Return the [x, y] coordinate for the center point of the cell that contains the specified text.  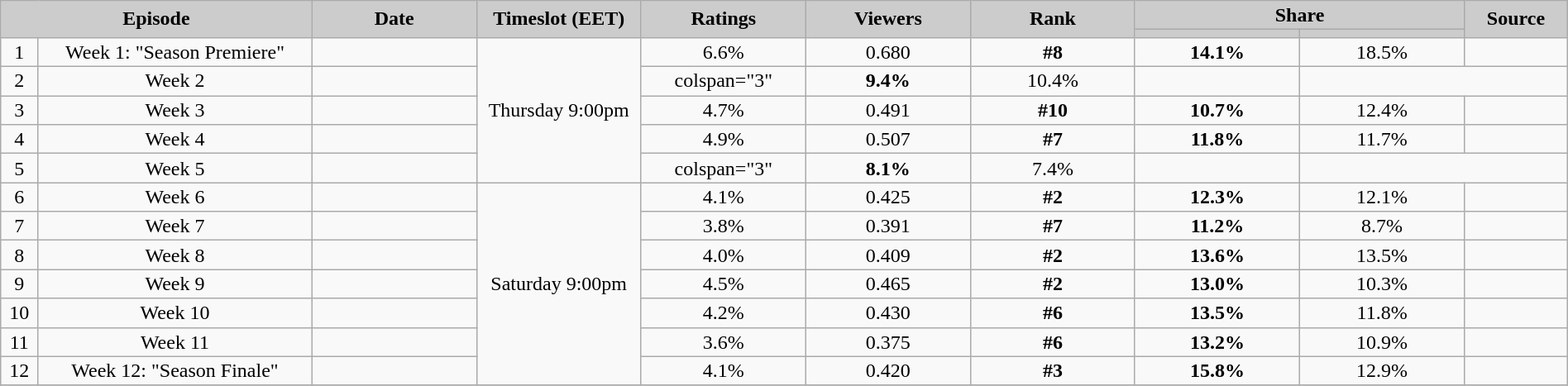
Date [394, 20]
Rank [1052, 20]
Week 12: "Season Finale" [175, 370]
4.5% [723, 284]
Ratings [723, 20]
Week 1: "Season Premiere" [175, 51]
2 [20, 81]
4.9% [723, 139]
12.1% [1383, 197]
5 [20, 169]
12.9% [1383, 370]
10.3% [1383, 284]
Viewers [888, 20]
Source [1517, 20]
4 [20, 139]
10 [20, 312]
Week 7 [175, 226]
0.507 [888, 139]
Week 3 [175, 111]
10.9% [1383, 342]
Week 5 [175, 169]
7 [20, 226]
9.4% [888, 81]
11.7% [1383, 139]
8.1% [888, 169]
Timeslot (EET) [559, 20]
4.2% [723, 312]
Week 4 [175, 139]
10.4% [1052, 81]
7.4% [1052, 169]
Week 6 [175, 197]
12.4% [1383, 111]
#8 [1052, 51]
0.420 [888, 370]
#10 [1052, 111]
0.491 [888, 111]
Week 11 [175, 342]
12 [20, 370]
Week 2 [175, 81]
0.465 [888, 284]
Week 10 [175, 312]
4.0% [723, 255]
0.375 [888, 342]
3.6% [723, 342]
6 [20, 197]
11 [20, 342]
13.2% [1217, 342]
0.409 [888, 255]
8.7% [1383, 226]
12.3% [1217, 197]
18.5% [1383, 51]
#3 [1052, 370]
11.2% [1217, 226]
0.680 [888, 51]
Thursday 9:00pm [559, 109]
Share [1299, 15]
15.8% [1217, 370]
0.430 [888, 312]
13.0% [1217, 284]
Week 9 [175, 284]
Saturday 9:00pm [559, 284]
3.8% [723, 226]
Episode [156, 20]
0.391 [888, 226]
9 [20, 284]
10.7% [1217, 111]
3 [20, 111]
4.7% [723, 111]
0.425 [888, 197]
1 [20, 51]
13.6% [1217, 255]
6.6% [723, 51]
Week 8 [175, 255]
8 [20, 255]
14.1% [1217, 51]
